Search for the cell housing the specified text and yield its [X, Y] center coordinate. 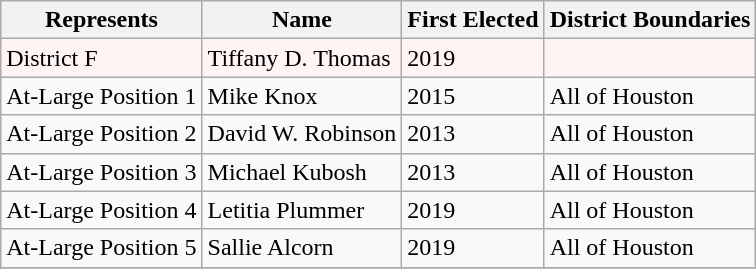
2015 [473, 96]
At-Large Position 1 [102, 96]
David W. Robinson [302, 134]
At-Large Position 5 [102, 248]
Michael Kubosh [302, 172]
Sallie Alcorn [302, 248]
District Boundaries [650, 20]
At-Large Position 3 [102, 172]
District F [102, 58]
At-Large Position 2 [102, 134]
At-Large Position 4 [102, 210]
Tiffany D. Thomas [302, 58]
First Elected [473, 20]
Represents [102, 20]
Mike Knox [302, 96]
Name [302, 20]
Letitia Plummer [302, 210]
